From the cell containing the given text, extract its center point as (x, y) coordinate. 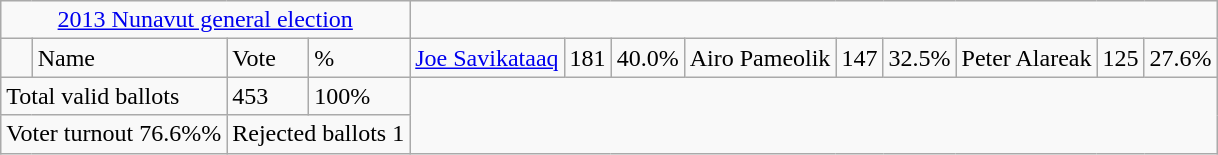
147 (860, 58)
181 (588, 58)
Peter Alareak (1026, 58)
Airo Pameolik (760, 58)
125 (1120, 58)
27.6% (1180, 58)
Vote (268, 58)
Rejected ballots 1 (318, 134)
453 (268, 96)
Joe Savikataaq (487, 58)
32.5% (920, 58)
40.0% (648, 58)
Voter turnout 76.6%% (114, 134)
Name (130, 58)
100% (360, 96)
Total valid ballots (114, 96)
% (360, 58)
2013 Nunavut general election (206, 20)
